Return [X, Y] of the center of cell containing provided text 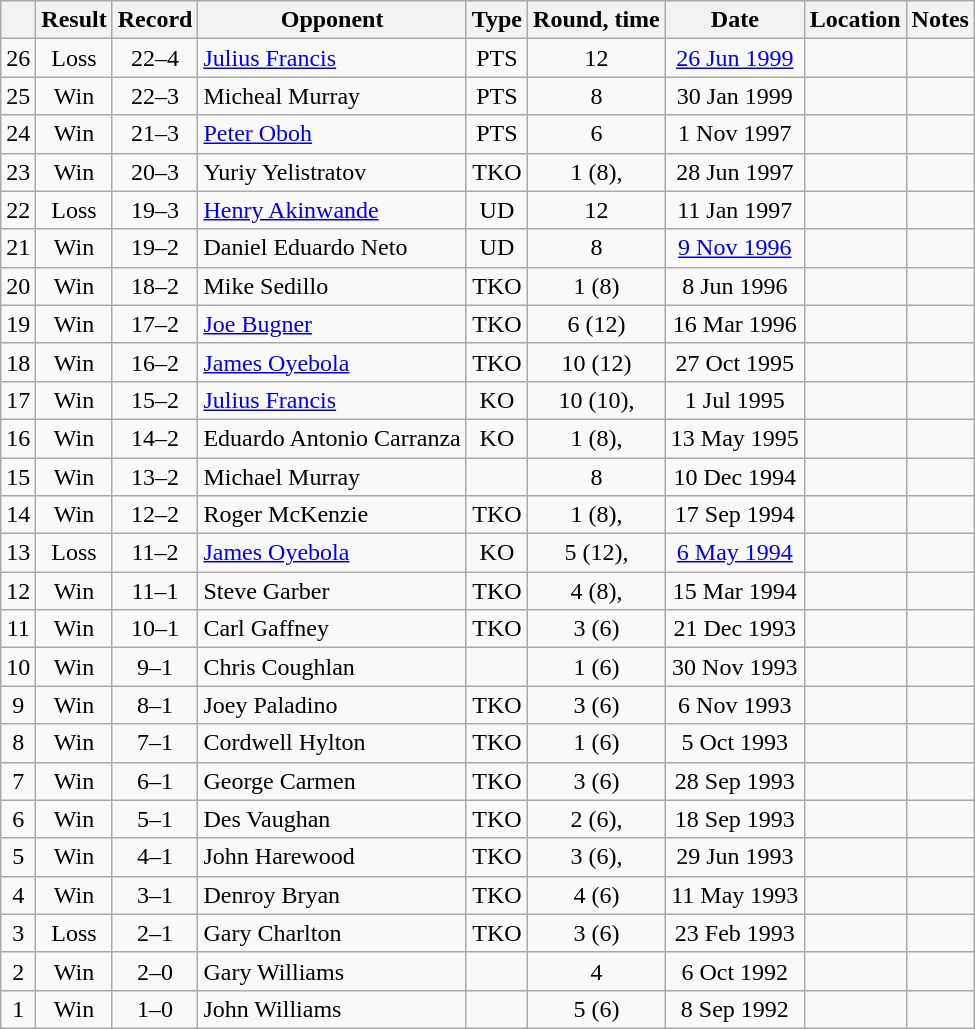
Gary Charlton [332, 933]
23 Feb 1993 [734, 933]
26 [18, 58]
2–1 [155, 933]
10 [18, 667]
George Carmen [332, 781]
Carl Gaffney [332, 629]
5 [18, 857]
27 Oct 1995 [734, 362]
11 [18, 629]
10–1 [155, 629]
6 (12) [597, 324]
7 [18, 781]
5 (6) [597, 1009]
13–2 [155, 477]
15 Mar 1994 [734, 591]
20–3 [155, 172]
Joey Paladino [332, 705]
9 [18, 705]
10 (12) [597, 362]
20 [18, 286]
8 Sep 1992 [734, 1009]
30 Jan 1999 [734, 96]
Notes [940, 20]
21 [18, 248]
Round, time [597, 20]
22–4 [155, 58]
5 (12), [597, 553]
Gary Williams [332, 971]
Result [74, 20]
4 (8), [597, 591]
6 May 1994 [734, 553]
2–0 [155, 971]
18 [18, 362]
Date [734, 20]
6 Nov 1993 [734, 705]
John Williams [332, 1009]
Chris Coughlan [332, 667]
19–2 [155, 248]
Cordwell Hylton [332, 743]
11–1 [155, 591]
12–2 [155, 515]
1 Jul 1995 [734, 400]
5–1 [155, 819]
Location [855, 20]
18 Sep 1993 [734, 819]
4–1 [155, 857]
1 Nov 1997 [734, 134]
5 Oct 1993 [734, 743]
2 (6), [597, 819]
3–1 [155, 895]
4 (6) [597, 895]
11 May 1993 [734, 895]
16 [18, 438]
14 [18, 515]
7–1 [155, 743]
15–2 [155, 400]
28 Sep 1993 [734, 781]
Micheal Murray [332, 96]
Des Vaughan [332, 819]
Eduardo Antonio Carranza [332, 438]
6 Oct 1992 [734, 971]
Mike Sedillo [332, 286]
28 Jun 1997 [734, 172]
9 Nov 1996 [734, 248]
9–1 [155, 667]
30 Nov 1993 [734, 667]
17 [18, 400]
21 Dec 1993 [734, 629]
Steve Garber [332, 591]
14–2 [155, 438]
19–3 [155, 210]
15 [18, 477]
22–3 [155, 96]
Opponent [332, 20]
13 [18, 553]
17–2 [155, 324]
8–1 [155, 705]
John Harewood [332, 857]
18–2 [155, 286]
11 Jan 1997 [734, 210]
1–0 [155, 1009]
6–1 [155, 781]
16–2 [155, 362]
10 Dec 1994 [734, 477]
Michael Murray [332, 477]
3 (6), [597, 857]
19 [18, 324]
22 [18, 210]
Peter Oboh [332, 134]
Joe Bugner [332, 324]
3 [18, 933]
10 (10), [597, 400]
11–2 [155, 553]
17 Sep 1994 [734, 515]
16 Mar 1996 [734, 324]
21–3 [155, 134]
1 (8) [597, 286]
25 [18, 96]
29 Jun 1993 [734, 857]
1 [18, 1009]
13 May 1995 [734, 438]
Yuriy Yelistratov [332, 172]
8 Jun 1996 [734, 286]
Henry Akinwande [332, 210]
23 [18, 172]
26 Jun 1999 [734, 58]
24 [18, 134]
Denroy Bryan [332, 895]
Type [496, 20]
2 [18, 971]
Record [155, 20]
Daniel Eduardo Neto [332, 248]
Roger McKenzie [332, 515]
